Identify which cell holds the provided text, then report its (x, y) central coordinate. 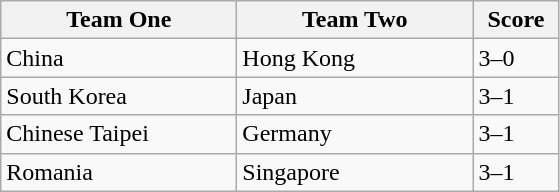
Team One (119, 20)
Singapore (355, 172)
South Korea (119, 96)
Team Two (355, 20)
Score (516, 20)
3–0 (516, 58)
China (119, 58)
Germany (355, 134)
Japan (355, 96)
Chinese Taipei (119, 134)
Hong Kong (355, 58)
Romania (119, 172)
